For the text-containing cell, return its midpoint in (x, y) coordinate format. 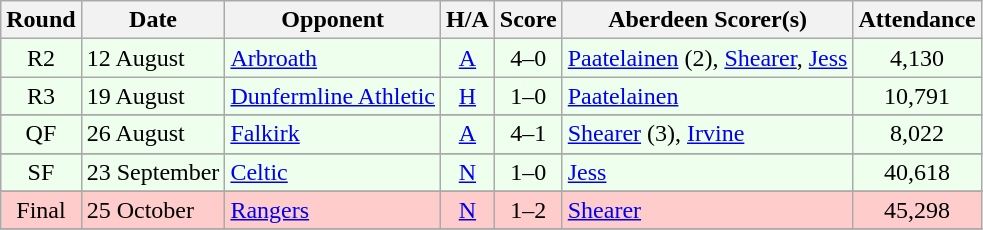
Celtic (333, 172)
10,791 (917, 96)
23 September (153, 172)
Shearer (3), Irvine (708, 134)
4–1 (528, 134)
1–2 (528, 210)
SF (41, 172)
Final (41, 210)
40,618 (917, 172)
Aberdeen Scorer(s) (708, 20)
Round (41, 20)
Paatelainen (2), Shearer, Jess (708, 58)
Rangers (333, 210)
Attendance (917, 20)
12 August (153, 58)
45,298 (917, 210)
Dunfermline Athletic (333, 96)
19 August (153, 96)
Falkirk (333, 134)
8,022 (917, 134)
4–0 (528, 58)
H/A (468, 20)
R3 (41, 96)
Jess (708, 172)
Score (528, 20)
QF (41, 134)
Opponent (333, 20)
4,130 (917, 58)
Arbroath (333, 58)
R2 (41, 58)
25 October (153, 210)
H (468, 96)
Paatelainen (708, 96)
Shearer (708, 210)
Date (153, 20)
26 August (153, 134)
